Scan for the cell matching the given text and deliver its [X, Y] coordinate at center. 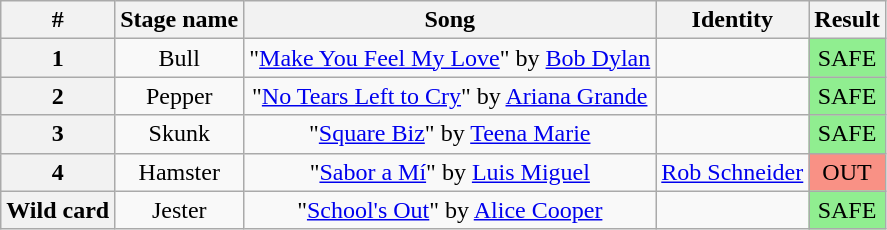
Hamster [180, 172]
Identity [732, 20]
Skunk [180, 134]
Pepper [180, 96]
# [58, 20]
Bull [180, 58]
OUT [847, 172]
"Square Biz" by Teena Marie [450, 134]
"Sabor a Mí" by Luis Miguel [450, 172]
"School's Out" by Alice Cooper [450, 210]
Jester [180, 210]
Result [847, 20]
3 [58, 134]
2 [58, 96]
Rob Schneider [732, 172]
Wild card [58, 210]
Stage name [180, 20]
"No Tears Left to Cry" by Ariana Grande [450, 96]
"Make You Feel My Love" by Bob Dylan [450, 58]
4 [58, 172]
1 [58, 58]
Song [450, 20]
